For the text-containing cell, return its midpoint in (x, y) coordinate format. 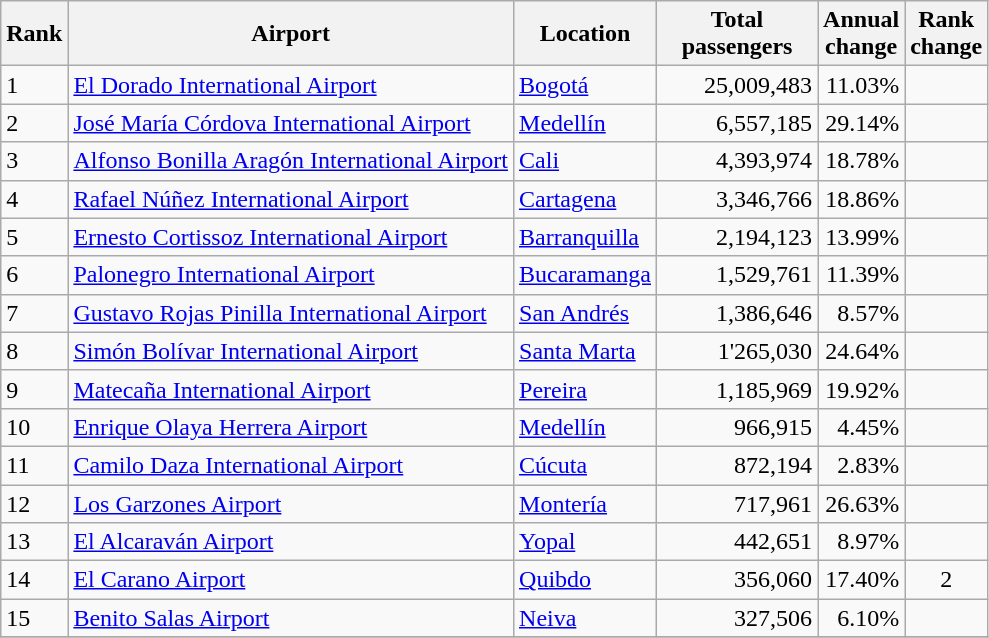
14 (34, 580)
Gustavo Rojas Pinilla International Airport (291, 313)
Airport (291, 34)
Rankchange (946, 34)
Matecaña International Airport (291, 389)
3 (34, 161)
872,194 (738, 465)
Los Garzones Airport (291, 503)
1,386,646 (738, 313)
8 (34, 351)
Rank (34, 34)
8.57% (862, 313)
Camilo Daza International Airport (291, 465)
1 (34, 85)
717,961 (738, 503)
19.92% (862, 389)
El Carano Airport (291, 580)
1'265,030 (738, 351)
Totalpassengers (738, 34)
26.63% (862, 503)
Pereira (586, 389)
6 (34, 275)
Rafael Núñez International Airport (291, 199)
Location (586, 34)
25,009,483 (738, 85)
9 (34, 389)
13 (34, 542)
Yopal (586, 542)
6,557,185 (738, 123)
356,060 (738, 580)
Bucaramanga (586, 275)
24.64% (862, 351)
José María Córdova International Airport (291, 123)
3,346,766 (738, 199)
13.99% (862, 237)
Simón Bolívar International Airport (291, 351)
Ernesto Cortissoz International Airport (291, 237)
327,506 (738, 618)
11.03% (862, 85)
Annualchange (862, 34)
15 (34, 618)
10 (34, 427)
Santa Marta (586, 351)
7 (34, 313)
Quibdo (586, 580)
4,393,974 (738, 161)
1,185,969 (738, 389)
6.10% (862, 618)
Neiva (586, 618)
11.39% (862, 275)
18.86% (862, 199)
11 (34, 465)
Barranquilla (586, 237)
Bogotá (586, 85)
Benito Salas Airport (291, 618)
Cúcuta (586, 465)
1,529,761 (738, 275)
17.40% (862, 580)
Palonegro International Airport (291, 275)
4 (34, 199)
29.14% (862, 123)
Alfonso Bonilla Aragón International Airport (291, 161)
8.97% (862, 542)
442,651 (738, 542)
El Dorado International Airport (291, 85)
El Alcaraván Airport (291, 542)
2.83% (862, 465)
966,915 (738, 427)
2,194,123 (738, 237)
Enrique Olaya Herrera Airport (291, 427)
San Andrés (586, 313)
18.78% (862, 161)
4.45% (862, 427)
Montería (586, 503)
5 (34, 237)
12 (34, 503)
Cartagena (586, 199)
Cali (586, 161)
